Search for the cell housing the specified text and yield its [X, Y] center coordinate. 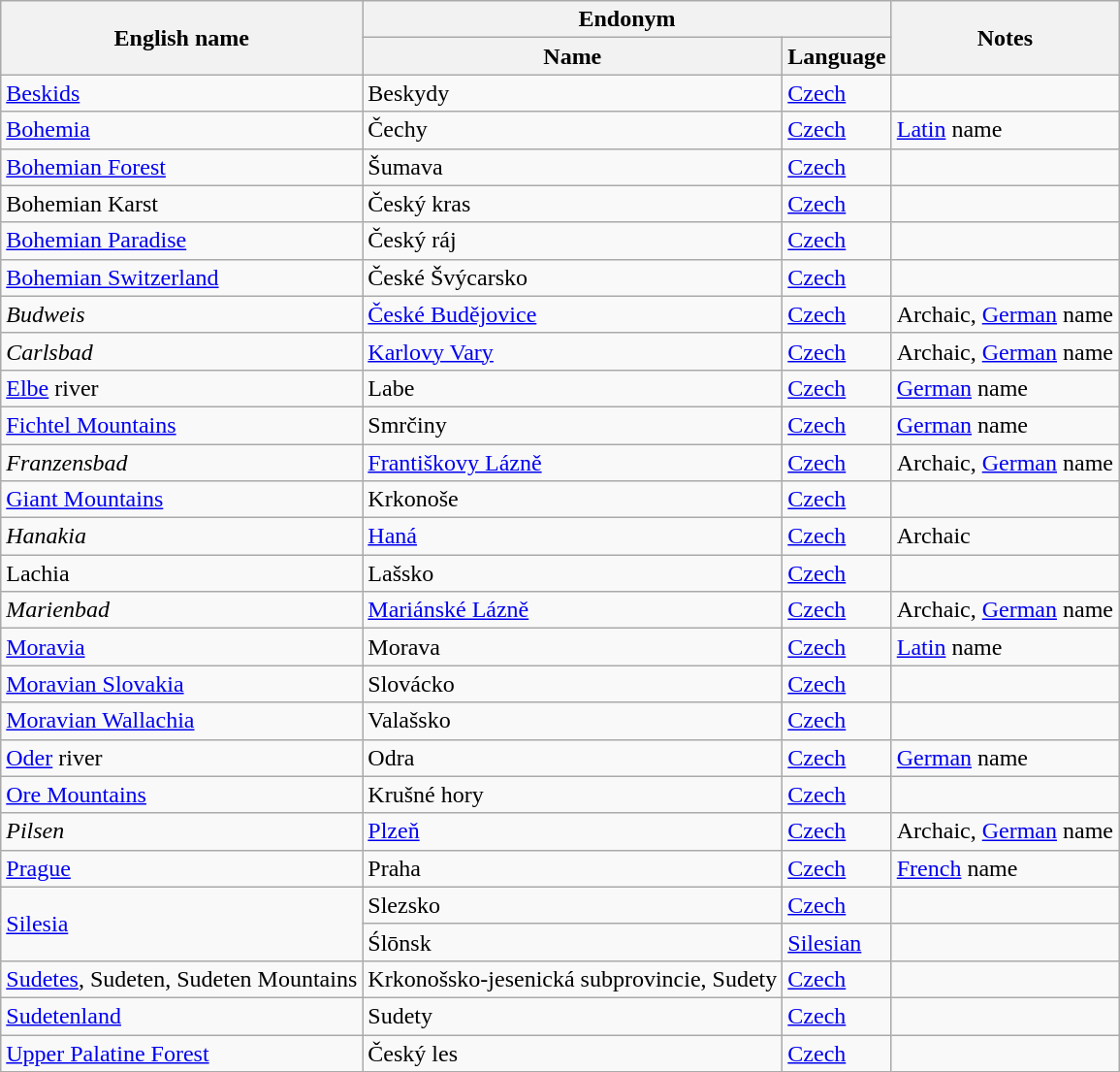
Slovácko [572, 684]
Silesian [837, 942]
English name [182, 38]
Sudety [572, 1016]
Čechy [572, 130]
Beskids [182, 93]
Bohemian Forest [182, 167]
French name [1005, 868]
Ślōnsk [572, 942]
Ore Mountains [182, 795]
Carlsbad [182, 351]
Františkovy Lázně [572, 463]
Fichtel Mountains [182, 425]
Český kras [572, 204]
Krkonoše [572, 500]
Odra [572, 758]
Name [572, 56]
Elbe river [182, 388]
Pilsen [182, 831]
Upper Palatine Forest [182, 1053]
Haná [572, 536]
Bohemia [182, 130]
Oder river [182, 758]
Hanakia [182, 536]
Morava [572, 647]
Český ráj [572, 241]
Plzeň [572, 831]
Labe [572, 388]
Moravian Slovakia [182, 684]
Moravian Wallachia [182, 721]
Sudetes, Sudeten, Sudeten Mountains [182, 979]
Lašsko [572, 573]
Slezsko [572, 905]
Bohemian Karst [182, 204]
Moravia [182, 647]
Budweis [182, 314]
České Budějovice [572, 314]
Prague [182, 868]
Silesia [182, 924]
Beskydy [572, 93]
Endonym [626, 19]
Praha [572, 868]
Valašsko [572, 721]
Krušné hory [572, 795]
Lachia [182, 573]
Archaic [1005, 536]
Notes [1005, 38]
Bohemian Switzerland [182, 277]
Sudetenland [182, 1016]
Language [837, 56]
Franzensbad [182, 463]
Smrčiny [572, 425]
Bohemian Paradise [182, 241]
Šumava [572, 167]
Karlovy Vary [572, 351]
Mariánské Lázně [572, 610]
Krkonošsko-jesenická subprovincie, Sudety [572, 979]
Český les [572, 1053]
Marienbad [182, 610]
Giant Mountains [182, 500]
České Švýcarsko [572, 277]
